Extract the (X, Y) coordinate from the center of the cell holding the provided text.  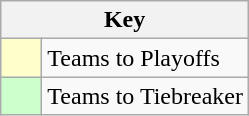
Teams to Playoffs (146, 58)
Key (125, 20)
Teams to Tiebreaker (146, 96)
